Detect which cell encompasses the target text, then output its [x, y] center coordinate. 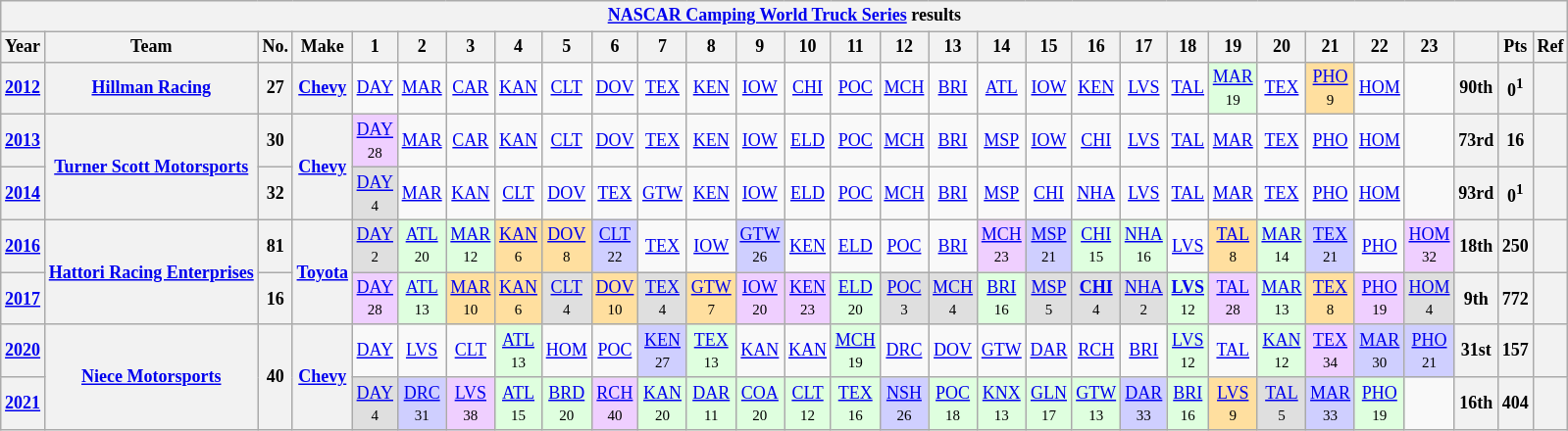
KAN12 [1282, 351]
MAR30 [1379, 351]
157 [1516, 351]
MSP5 [1049, 299]
772 [1516, 299]
NASCAR Camping World Truck Series results [784, 16]
RCH40 [615, 404]
TEX13 [711, 351]
30 [275, 141]
ELD20 [855, 299]
MAR19 [1233, 88]
COA20 [760, 404]
MSP21 [1049, 246]
POC18 [953, 404]
2016 [24, 246]
TEX34 [1331, 351]
Turner Scott Motorsports [151, 167]
TAL5 [1282, 404]
Hillman Racing [151, 88]
NHA16 [1143, 246]
18 [1188, 47]
2 [422, 47]
22 [1379, 47]
TAL8 [1233, 246]
MAR10 [471, 299]
3 [471, 47]
GTW26 [760, 246]
Hattori Racing Enterprises [151, 272]
DAR [1049, 351]
CHI4 [1096, 299]
GTW7 [711, 299]
DAR33 [1143, 404]
21 [1331, 47]
LVS38 [471, 404]
MAR12 [471, 246]
27 [275, 88]
IOW20 [760, 299]
LVS9 [1233, 404]
81 [275, 246]
TEX4 [663, 299]
DRC [904, 351]
12 [904, 47]
9 [760, 47]
14 [1001, 47]
31st [1477, 351]
RCH [1096, 351]
TEX16 [855, 404]
Team [151, 47]
NSH26 [904, 404]
Toyota [322, 272]
HOM4 [1430, 299]
PHO9 [1331, 88]
MAR33 [1331, 404]
MAR13 [1282, 299]
TEX8 [1331, 299]
9th [1477, 299]
KEN23 [808, 299]
93rd [1477, 193]
BRD20 [567, 404]
KAN20 [663, 404]
2020 [24, 351]
ATL20 [422, 246]
Make [322, 47]
2012 [24, 88]
ATL15 [519, 404]
NHA [1096, 193]
19 [1233, 47]
2014 [24, 193]
4 [519, 47]
TEX21 [1331, 246]
No. [275, 47]
90th [1477, 88]
MCH4 [953, 299]
2017 [24, 299]
17 [1143, 47]
23 [1430, 47]
6 [615, 47]
CLT22 [615, 246]
DOV8 [567, 246]
GLN17 [1049, 404]
16th [1477, 404]
MCH23 [1001, 246]
73rd [1477, 141]
DOV10 [615, 299]
1 [375, 47]
8 [711, 47]
Niece Motorsports [151, 376]
MAR14 [1282, 246]
ATL [1001, 88]
PHO21 [1430, 351]
20 [1282, 47]
2021 [24, 404]
HOM32 [1430, 246]
CLT4 [567, 299]
404 [1516, 404]
Year [24, 47]
32 [275, 193]
CLT12 [808, 404]
KEN27 [663, 351]
Ref [1550, 47]
2013 [24, 141]
POC3 [904, 299]
18th [1477, 246]
GTW13 [1096, 404]
40 [275, 376]
MCH19 [855, 351]
7 [663, 47]
NHA2 [1143, 299]
TAL28 [1233, 299]
KNX13 [1001, 404]
DAY2 [375, 246]
10 [808, 47]
DRC31 [422, 404]
CHI15 [1096, 246]
13 [953, 47]
5 [567, 47]
250 [1516, 246]
Pts [1516, 47]
11 [855, 47]
DAR11 [711, 404]
15 [1049, 47]
